Locate the cell with the specified text and output its [x, y] center coordinate. 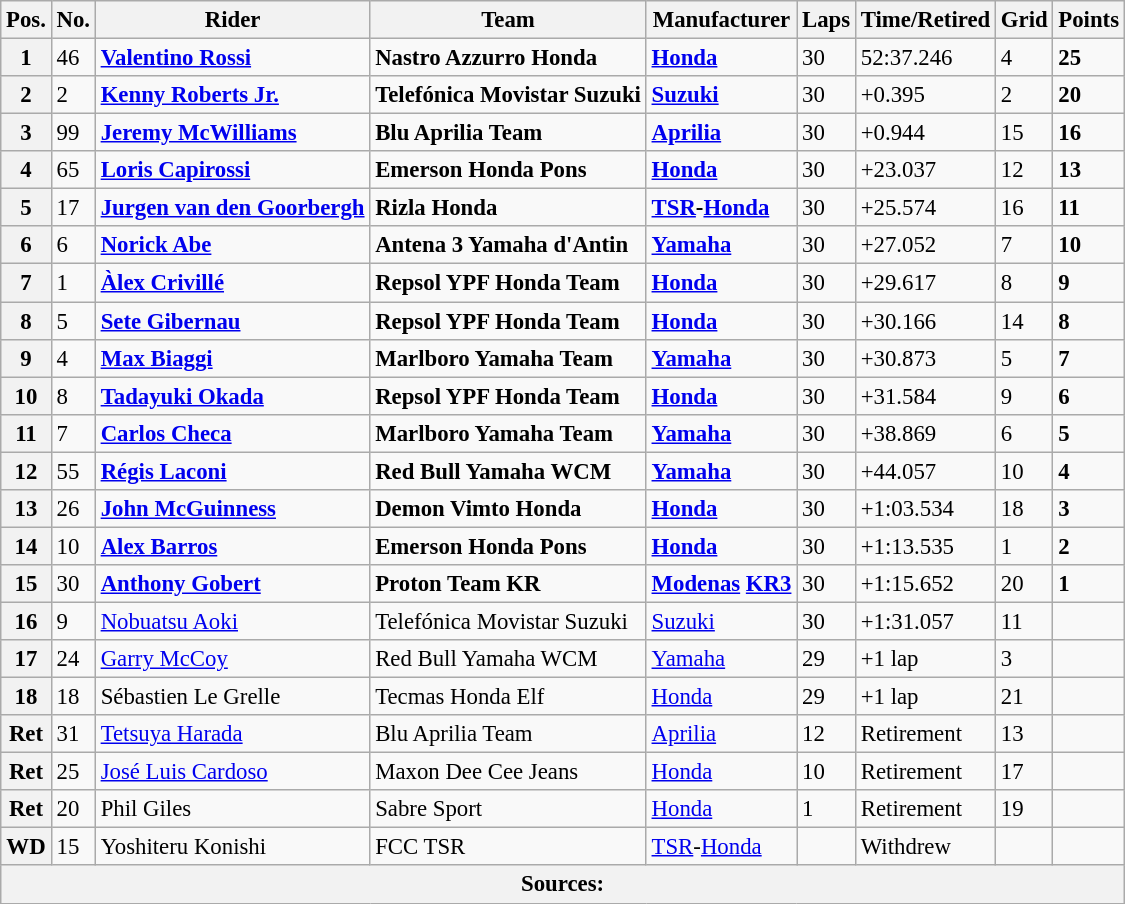
Alex Barros [232, 546]
Antena 3 Yamaha d'Antin [508, 245]
+1:15.652 [925, 584]
Withdrew [925, 847]
Time/Retired [925, 20]
+1:13.535 [925, 546]
21 [1024, 697]
Valentino Rossi [232, 58]
99 [73, 133]
Sources: [563, 885]
52:37.246 [925, 58]
Loris Capirossi [232, 170]
No. [73, 20]
Tetsuya Harada [232, 734]
+25.574 [925, 208]
Manufacturer [721, 20]
26 [73, 509]
John McGuinness [232, 509]
Sete Gibernau [232, 321]
Garry McCoy [232, 659]
Phil Giles [232, 809]
+30.166 [925, 321]
+38.869 [925, 433]
Nastro Azzurro Honda [508, 58]
Laps [826, 20]
Carlos Checa [232, 433]
Tadayuki Okada [232, 396]
Team [508, 20]
19 [1024, 809]
65 [73, 170]
46 [73, 58]
Nobuatsu Aoki [232, 621]
+30.873 [925, 358]
Pos. [26, 20]
Anthony Gobert [232, 584]
Yoshiteru Konishi [232, 847]
Jurgen van den Goorbergh [232, 208]
55 [73, 471]
+0.944 [925, 133]
José Luis Cardoso [232, 772]
Max Biaggi [232, 358]
Norick Abe [232, 245]
Àlex Crivillé [232, 283]
Rider [232, 20]
Proton Team KR [508, 584]
Jeremy McWilliams [232, 133]
+27.052 [925, 245]
Kenny Roberts Jr. [232, 95]
Demon Vimto Honda [508, 509]
+44.057 [925, 471]
Points [1088, 20]
WD [26, 847]
Maxon Dee Cee Jeans [508, 772]
+31.584 [925, 396]
Rizla Honda [508, 208]
+29.617 [925, 283]
Sébastien Le Grelle [232, 697]
+23.037 [925, 170]
31 [73, 734]
Tecmas Honda Elf [508, 697]
+1:03.534 [925, 509]
+0.395 [925, 95]
Sabre Sport [508, 809]
24 [73, 659]
Modenas KR3 [721, 584]
FCC TSR [508, 847]
+1:31.057 [925, 621]
Grid [1024, 20]
Régis Laconi [232, 471]
